Extract the (x, y) coordinate from the center of the cell holding the provided text.  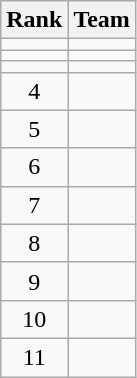
6 (34, 167)
11 (34, 357)
9 (34, 281)
Rank (34, 20)
5 (34, 129)
Team (102, 20)
10 (34, 319)
7 (34, 205)
8 (34, 243)
4 (34, 91)
